Provide the [x, y] coordinate of the cell's center where the given text is located.  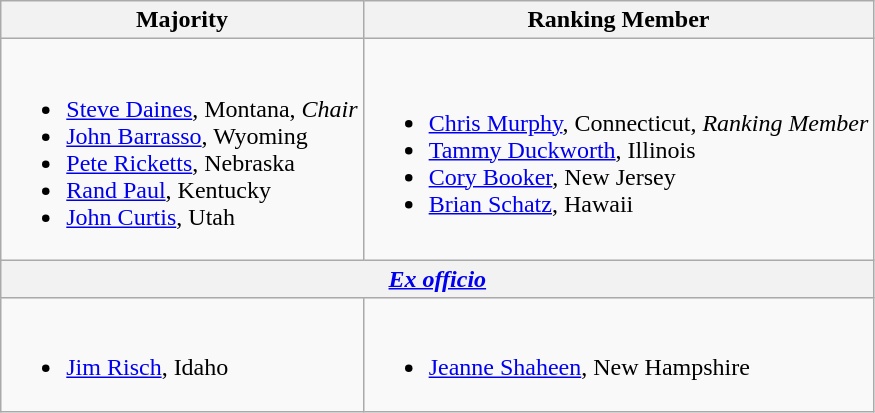
Chris Murphy, Connecticut, Ranking MemberTammy Duckworth, IllinoisCory Booker, New JerseyBrian Schatz, Hawaii [618, 150]
Majority [182, 20]
Jeanne Shaheen, New Hampshire [618, 354]
Ex officio [438, 279]
Jim Risch, Idaho [182, 354]
Ranking Member [618, 20]
Steve Daines, Montana, ChairJohn Barrasso, WyomingPete Ricketts, NebraskaRand Paul, KentuckyJohn Curtis, Utah [182, 150]
